Scan for the cell matching the given text and deliver its [X, Y] coordinate at center. 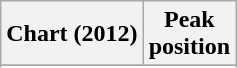
Peakposition [189, 34]
Chart (2012) [72, 34]
